Extract the (x, y) coordinate from the center of the cell holding the provided text.  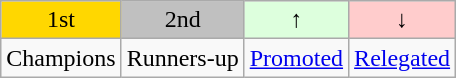
Promoted (296, 58)
Runners-up (182, 58)
Relegated (402, 58)
↑ (296, 20)
Champions (61, 58)
2nd (182, 20)
1st (61, 20)
↓ (402, 20)
